Return [x, y] of the center of cell containing provided text 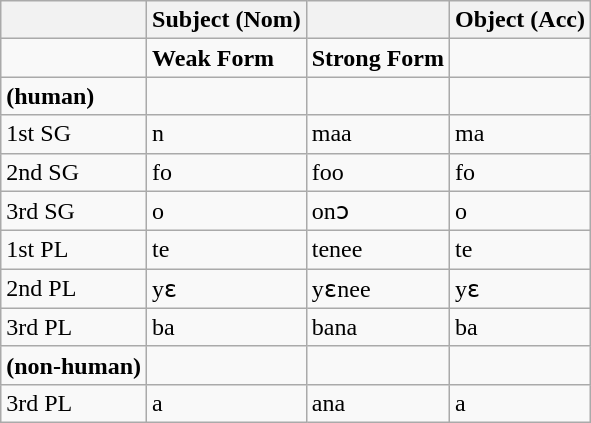
Object (Acc) [520, 20]
n [227, 134]
Strong Form [378, 58]
(non-human) [74, 365]
3rd SG [74, 211]
1st PL [74, 250]
foo [378, 172]
maa [378, 134]
yɛnee [378, 289]
onɔ [378, 211]
(human) [74, 96]
1st SG [74, 134]
tenee [378, 250]
bana [378, 327]
Subject (Nom) [227, 20]
2nd PL [74, 289]
2nd SG [74, 172]
ma [520, 134]
ana [378, 403]
Weak Form [227, 58]
